Scan for the cell matching the given text and deliver its [X, Y] coordinate at center. 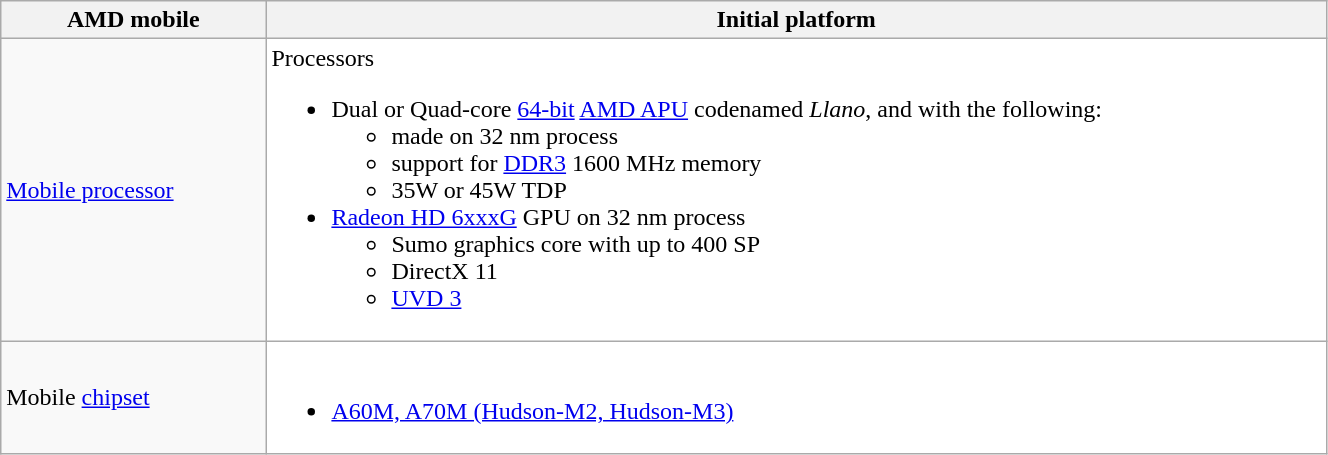
Mobile processor [134, 190]
Mobile chipset [134, 398]
AMD mobile [134, 20]
Initial platform [796, 20]
A60M, A70M (Hudson-M2, Hudson-M3) [796, 398]
